Locate the cell with the specified text and output its [x, y] center coordinate. 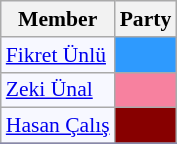
Fikret Ünlü [58, 55]
Zeki Ünal [58, 90]
Member [58, 19]
Party [146, 19]
Hasan Çalış [58, 126]
